Output the (x, y) coordinate of the center of the cell containing the given text.  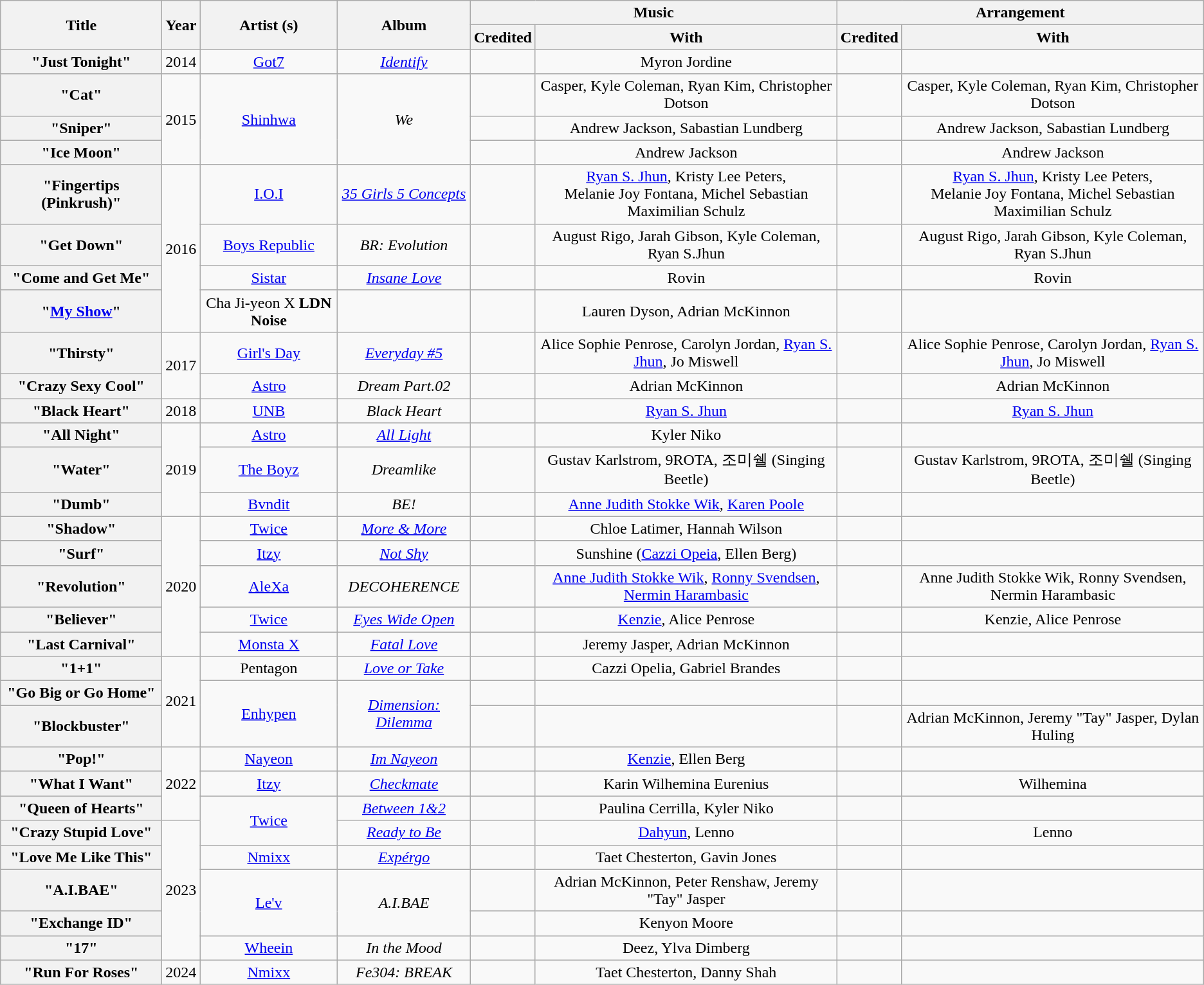
DECOHERENCE (404, 586)
2020 (181, 586)
Adrian McKinnon, Jeremy "Tay" Jasper, Dylan Huling (1052, 727)
"Run For Roses" (81, 972)
Le'v (269, 903)
Arrangement (1020, 13)
Bvndit (269, 504)
"A.I.BAE" (81, 890)
Wheein (269, 948)
Pentagon (269, 669)
"Exchange ID" (81, 923)
"Ice Moon" (81, 152)
BR: Evolution (404, 244)
2021 (181, 702)
"17" (81, 948)
"Come and Get Me" (81, 278)
Fatal Love (404, 644)
2018 (181, 411)
Lenno (1052, 833)
Paulina Cerrilla, Kyler Niko (686, 808)
Sistar (269, 278)
Expérgo (404, 857)
"Fingertips (Pinkrush)" (81, 194)
"What I Want" (81, 784)
Myron Jordine (686, 62)
Dreamlike (404, 470)
Sunshine (Cazzi Opeia, Ellen Berg) (686, 553)
"Dumb" (81, 504)
"Get Down" (81, 244)
Black Heart (404, 411)
Chloe Latimer, Hannah Wilson (686, 529)
"Pop!" (81, 759)
Everyday #5 (404, 352)
Girl's Day (269, 352)
"Water" (81, 470)
Anne Judith Stokke Wik, Karen Poole (686, 504)
2024 (181, 972)
Cha Ji-yeon X LDN Noise (269, 311)
I.O.I (269, 194)
Love or Take (404, 669)
Karin Wilhemina Eurenius (686, 784)
Kenzie, Ellen Berg (686, 759)
"Crazy Stupid Love" (81, 833)
Title (81, 25)
Year (181, 25)
Identify (404, 62)
"Sniper" (81, 128)
UNB (269, 411)
2016 (181, 248)
Artist (s) (269, 25)
"Surf" (81, 553)
"Crazy Sexy Cool" (81, 386)
Monsta X (269, 644)
"Love Me Like This" (81, 857)
2014 (181, 62)
Jeremy Jasper, Adrian McKinnon (686, 644)
"Go Big or Go Home" (81, 693)
Album (404, 25)
Im Nayeon (404, 759)
Boys Republic (269, 244)
2017 (181, 365)
In the Mood (404, 948)
Deez, Ylva Dimberg (686, 948)
Checkmate (404, 784)
"Just Tonight" (81, 62)
Kenyon Moore (686, 923)
"Blockbuster" (81, 727)
"Cat" (81, 95)
Enhypen (269, 714)
"Believer" (81, 619)
2019 (181, 470)
"Shadow" (81, 529)
Taet Chesterton, Danny Shah (686, 972)
AleXa (269, 586)
We (404, 120)
"1+1" (81, 669)
Dream Part.02 (404, 386)
Kyler Niko (686, 435)
Music (653, 13)
"Thirsty" (81, 352)
Adrian McKinnon, Peter Renshaw, Jeremy "Tay" Jasper (686, 890)
Cazzi Opelia, Gabriel Brandes (686, 669)
Nayeon (269, 759)
2023 (181, 890)
Eyes Wide Open (404, 619)
A.I.BAE (404, 903)
Fe304: BREAK (404, 972)
"Black Heart" (81, 411)
"My Show" (81, 311)
Got7 (269, 62)
"All Night" (81, 435)
Shinhwa (269, 120)
The Boyz (269, 470)
Wilhemina (1052, 784)
Insane Love (404, 278)
"Last Carnival" (81, 644)
Dahyun, Lenno (686, 833)
Lauren Dyson, Adrian McKinnon (686, 311)
Between 1&2 (404, 808)
Not Shy (404, 553)
Ready to Be (404, 833)
Taet Chesterton, Gavin Jones (686, 857)
"Revolution" (81, 586)
More & More (404, 529)
2015 (181, 120)
All Light (404, 435)
2022 (181, 784)
Dimension: Dilemma (404, 714)
BE! (404, 504)
"Queen of Hearts" (81, 808)
35 Girls 5 Concepts (404, 194)
